Determine the [x, y] coordinate at the center of the cell enclosing the given text.  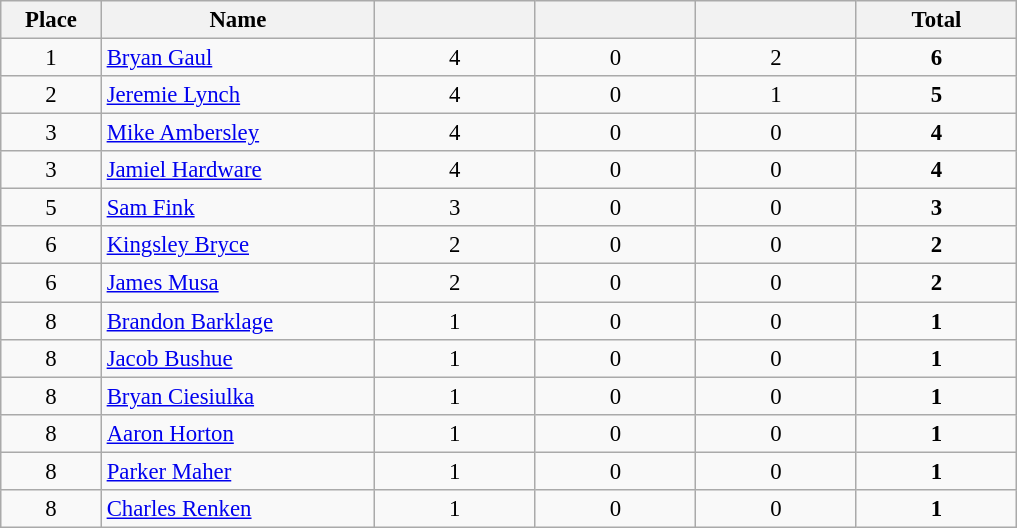
Name [238, 20]
Sam Fink [238, 208]
Parker Maher [238, 471]
Total [936, 20]
Bryan Gaul [238, 58]
Jacob Bushue [238, 358]
Jamiel Hardware [238, 170]
Brandon Barklage [238, 321]
Aaron Horton [238, 433]
Bryan Ciesiulka [238, 396]
James Musa [238, 283]
Place [52, 20]
Mike Ambersley [238, 133]
Kingsley Bryce [238, 245]
Charles Renken [238, 509]
Jeremie Lynch [238, 95]
